Detect which cell encompasses the target text, then output its (X, Y) center coordinate. 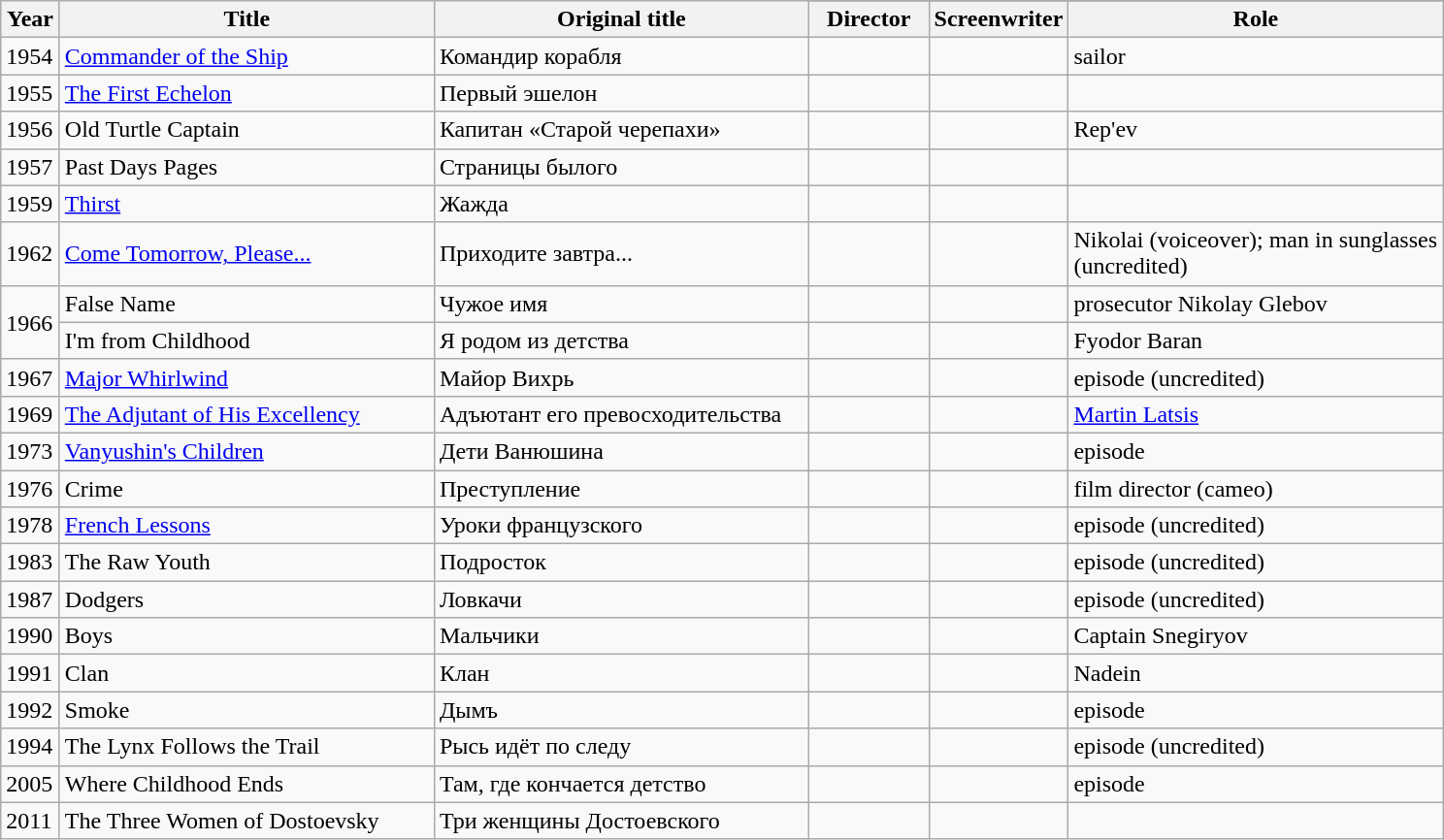
1967 (31, 377)
Past Days Pages (246, 167)
The Raw Youth (246, 563)
Smoke (246, 710)
1959 (31, 204)
prosecutor Nikolay Glebov (1256, 304)
1969 (31, 414)
1966 (31, 322)
Командир корабля (621, 56)
Три женщины Достоевского (621, 821)
1983 (31, 563)
Первый эшелон (621, 93)
Дети Ванюшина (621, 451)
Fyodor Baran (1256, 340)
Commander of the Ship (246, 56)
Преступление (621, 488)
Чужое имя (621, 304)
Dodgers (246, 599)
sailor (1256, 56)
French Lessons (246, 526)
Майор Вихрь (621, 377)
1956 (31, 130)
Director (869, 19)
Страницы былого (621, 167)
The Lynx Follows the Trail (246, 747)
1973 (31, 451)
Жажда (621, 204)
1987 (31, 599)
2005 (31, 784)
Ловкачи (621, 599)
Thirst (246, 204)
Подросток (621, 563)
Капитан «Старой черепахи» (621, 130)
The First Echelon (246, 93)
Rep'ev (1256, 130)
Year (31, 19)
1954 (31, 56)
Role (1256, 19)
Уроки французского (621, 526)
Crime (246, 488)
Boys (246, 636)
I'm from Childhood (246, 340)
Come Tomorrow, Please... (246, 254)
Old Turtle Captain (246, 130)
Clan (246, 673)
Where Childhood Ends (246, 784)
Приходите завтра... (621, 254)
Nikolai (voiceover); man in sunglasses (uncredited) (1256, 254)
Martin Latsis (1256, 414)
1955 (31, 93)
Major Whirlwind (246, 377)
The Three Women of Dostoevsky (246, 821)
1962 (31, 254)
1978 (31, 526)
Клан (621, 673)
Мальчики (621, 636)
Screenwriter (999, 19)
Original title (621, 19)
Nadein (1256, 673)
1990 (31, 636)
1994 (31, 747)
Там, где кончается детство (621, 784)
1957 (31, 167)
Title (246, 19)
1992 (31, 710)
Я родом из детства (621, 340)
Дымъ (621, 710)
Рысь идёт по следу (621, 747)
2011 (31, 821)
1976 (31, 488)
The Adjutant of His Excellency (246, 414)
1991 (31, 673)
False Name (246, 304)
Vanyushin's Children (246, 451)
Captain Snegiryov (1256, 636)
film director (cameo) (1256, 488)
Адъютант его превосходительства (621, 414)
